Find where the given text appears and provide that cell's center as [X, Y] coordinate. 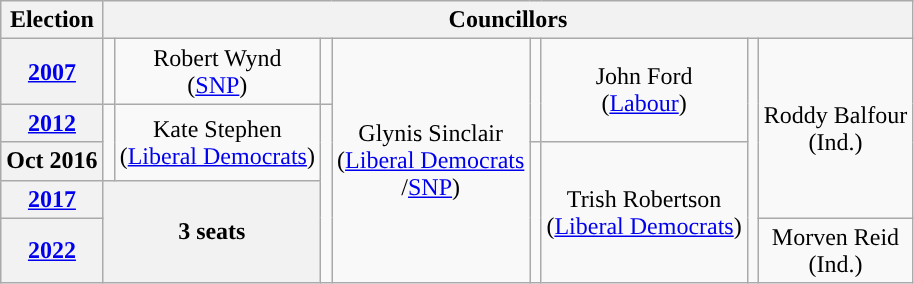
2017 [52, 199]
2012 [52, 123]
2022 [52, 250]
Robert Wynd(SNP) [217, 72]
3 seats [212, 232]
Oct 2016 [52, 161]
Glynis Sinclair(Liberal Democrats/SNP) [431, 161]
Councillors [508, 20]
Trish Robertson(Liberal Democrats) [644, 212]
Election [52, 20]
Kate Stephen(Liberal Democrats) [217, 142]
2007 [52, 72]
John Ford(Labour) [644, 90]
Morven Reid(Ind.) [835, 250]
Roddy Balfour(Ind.) [835, 128]
